Search for the cell housing the specified text and yield its [X, Y] center coordinate. 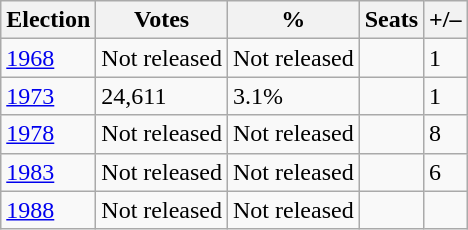
6 [446, 172]
1988 [48, 210]
1968 [48, 58]
+/– [446, 20]
8 [446, 134]
1973 [48, 96]
1978 [48, 134]
% [293, 20]
1983 [48, 172]
Election [48, 20]
Votes [162, 20]
3.1% [293, 96]
24,611 [162, 96]
Seats [391, 20]
